Capture the cell that displays the provided text and extract its (X, Y) central coordinate. 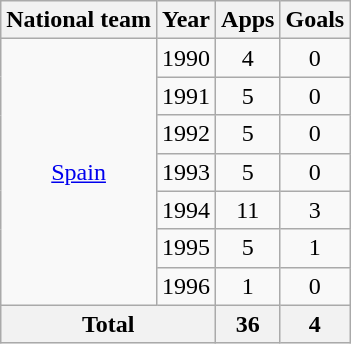
Apps (248, 20)
1993 (186, 172)
1991 (186, 96)
1995 (186, 248)
3 (315, 210)
Spain (79, 172)
36 (248, 324)
1996 (186, 286)
Goals (315, 20)
Year (186, 20)
1992 (186, 134)
11 (248, 210)
1994 (186, 210)
Total (108, 324)
1990 (186, 58)
National team (79, 20)
